Capture the cell that displays the provided text and extract its (X, Y) central coordinate. 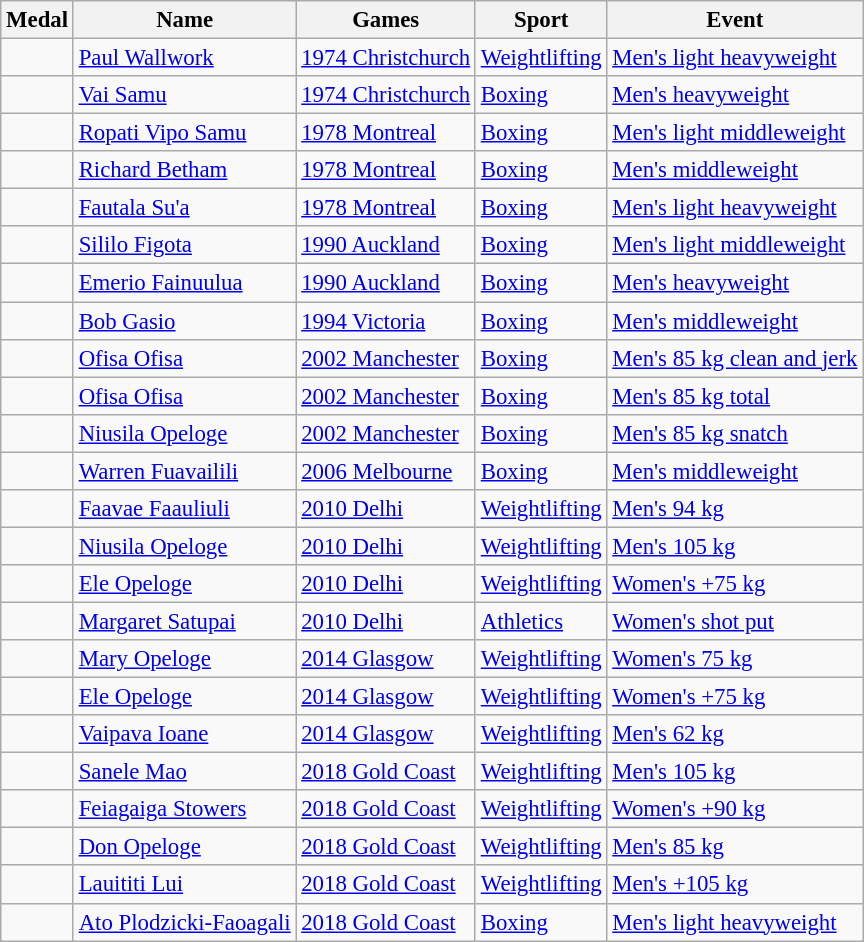
Feiagaiga Stowers (184, 809)
1994 Victoria (386, 321)
Sanele Mao (184, 772)
Margaret Satupai (184, 621)
Medal (38, 20)
Games (386, 20)
Emerio Fainuulua (184, 283)
Men's 85 kg snatch (735, 433)
Men's 85 kg total (735, 396)
Men's 94 kg (735, 509)
Lauititi Lui (184, 885)
Name (184, 20)
Paul Wallwork (184, 58)
Women's shot put (735, 621)
Vai Samu (184, 95)
Bob Gasio (184, 321)
Warren Fuavailili (184, 471)
Sport (541, 20)
Athletics (541, 621)
Men's 85 kg clean and jerk (735, 358)
Mary Opeloge (184, 659)
Men's 62 kg (735, 734)
Women's +90 kg (735, 809)
Ropati Vipo Samu (184, 133)
Women's 75 kg (735, 659)
Fautala Su'a (184, 208)
2006 Melbourne (386, 471)
Men's +105 kg (735, 885)
Don Opeloge (184, 847)
Vaipava Ioane (184, 734)
Ato Plodzicki-Faoagali (184, 922)
Men's 85 kg (735, 847)
Faavae Faauliuli (184, 509)
Sililo Figota (184, 245)
Richard Betham (184, 170)
Event (735, 20)
